From the cell containing the given text, extract its center point as [x, y] coordinate. 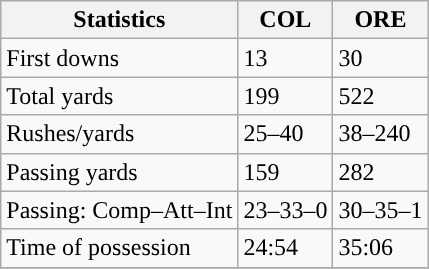
Time of possession [120, 248]
Passing yards [120, 172]
First downs [120, 58]
24:54 [286, 248]
Rushes/yards [120, 134]
35:06 [380, 248]
23–33–0 [286, 210]
199 [286, 96]
COL [286, 20]
13 [286, 58]
Statistics [120, 20]
25–40 [286, 134]
ORE [380, 20]
282 [380, 172]
Total yards [120, 96]
Passing: Comp–Att–Int [120, 210]
30 [380, 58]
38–240 [380, 134]
522 [380, 96]
159 [286, 172]
30–35–1 [380, 210]
